Find where the given text appears and provide that cell's center as [X, Y] coordinate. 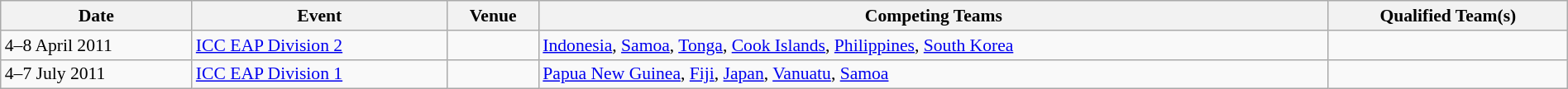
4–7 July 2011 [96, 74]
ICC EAP Division 1 [319, 74]
Qualified Team(s) [1447, 16]
Papua New Guinea, Fiji, Japan, Vanuatu, Samoa [933, 74]
Venue [493, 16]
Competing Teams [933, 16]
ICC EAP Division 2 [319, 45]
Date [96, 16]
Indonesia, Samoa, Tonga, Cook Islands, Philippines, South Korea [933, 45]
4–8 April 2011 [96, 45]
Event [319, 16]
